Provide the [X, Y] coordinate of the cell's center where the given text is located.  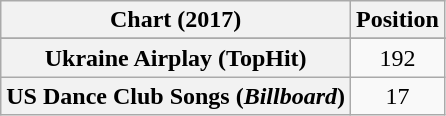
Ukraine Airplay (TopHit) [176, 58]
Chart (2017) [176, 20]
17 [398, 96]
Position [398, 20]
192 [398, 58]
US Dance Club Songs (Billboard) [176, 96]
